Determine the [x, y] coordinate at the center of the cell enclosing the given text.  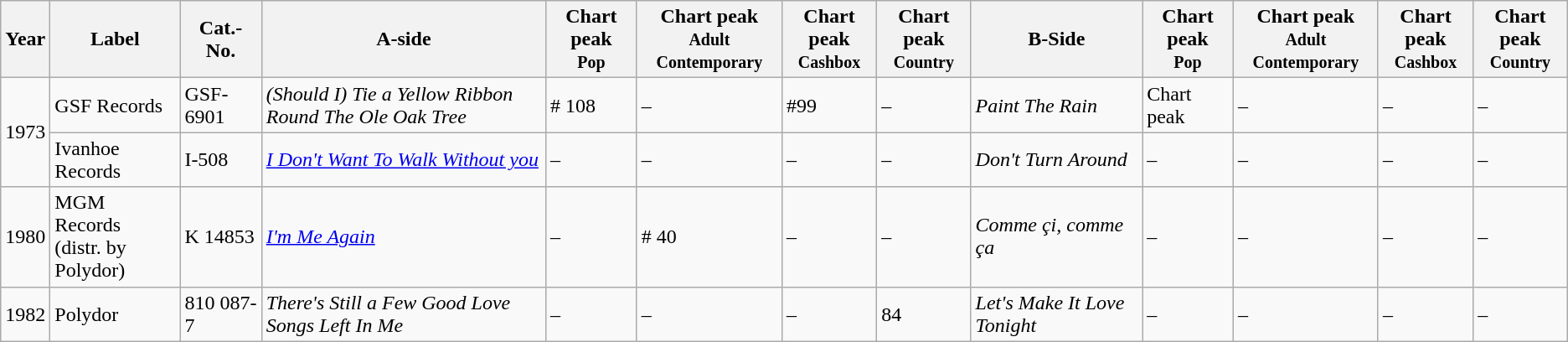
84 [924, 313]
1980 [25, 236]
A-side [404, 39]
I Don't Want To Walk Without you [404, 159]
# 108 [591, 106]
B-Side [1057, 39]
1973 [25, 132]
Year [25, 39]
Label [116, 39]
Comme çi, comme ça [1057, 236]
K 14853 [221, 236]
Ivanhoe Records [116, 159]
There's Still a Few Good Love Songs Left In Me [404, 313]
GSF Records [116, 106]
GSF-6901 [221, 106]
Let's Make It Love Tonight [1057, 313]
Cat.-No. [221, 39]
810 087-7 [221, 313]
# 40 [709, 236]
(Should I) Tie a Yellow RibbonRound The Ole Oak Tree [404, 106]
MGM Records(distr. by Polydor) [116, 236]
Don't Turn Around [1057, 159]
#99 [829, 106]
Paint The Rain [1057, 106]
I'm Me Again [404, 236]
Chart peak [1188, 106]
I-508 [221, 159]
Polydor [116, 313]
1982 [25, 313]
